Pinpoint the cell where the given text exists, returning its (x, y) midpoint coordinate. 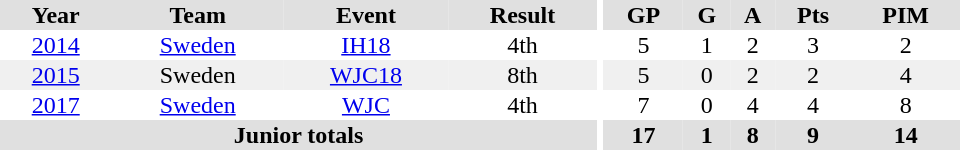
Event (366, 15)
Year (56, 15)
2014 (56, 45)
IH18 (366, 45)
PIM (906, 15)
17 (644, 135)
Result (522, 15)
A (752, 15)
WJC18 (366, 75)
Team (198, 15)
2015 (56, 75)
G (706, 15)
GP (644, 15)
9 (813, 135)
3 (813, 45)
7 (644, 105)
Junior totals (298, 135)
2017 (56, 105)
WJC (366, 105)
8th (522, 75)
14 (906, 135)
Pts (813, 15)
